Search for the cell housing the specified text and yield its [x, y] center coordinate. 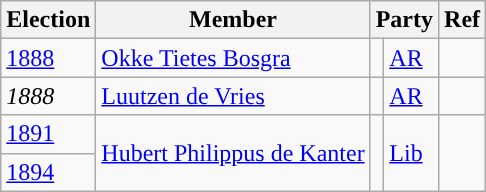
Hubert Philippus de Kanter [233, 153]
Party [404, 20]
1891 [48, 134]
Lib [412, 153]
Member [233, 20]
Ref [462, 20]
Luutzen de Vries [233, 96]
Okke Tietes Bosgra [233, 58]
Election [48, 20]
1894 [48, 172]
